Detect which cell encompasses the target text, then output its [x, y] center coordinate. 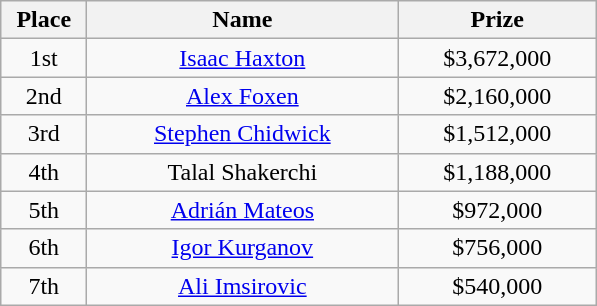
3rd [44, 134]
4th [44, 172]
Adrián Mateos [242, 210]
Alex Foxen [242, 96]
5th [44, 210]
6th [44, 248]
Place [44, 20]
$756,000 [498, 248]
$1,512,000 [498, 134]
$1,188,000 [498, 172]
7th [44, 286]
Stephen Chidwick [242, 134]
1st [44, 58]
$2,160,000 [498, 96]
$972,000 [498, 210]
2nd [44, 96]
Talal Shakerchi [242, 172]
$540,000 [498, 286]
Isaac Haxton [242, 58]
Igor Kurganov [242, 248]
Ali Imsirovic [242, 286]
Prize [498, 20]
$3,672,000 [498, 58]
Name [242, 20]
